Return [X, Y] of the center of cell containing provided text 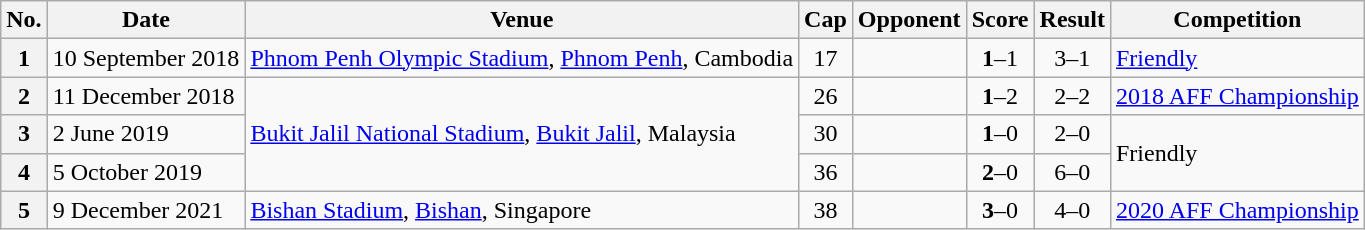
2020 AFF Championship [1237, 210]
4–0 [1072, 210]
Score [1000, 20]
2018 AFF Championship [1237, 96]
1–0 [1000, 134]
Competition [1237, 20]
2–2 [1072, 96]
3 [24, 134]
Venue [522, 20]
3–1 [1072, 58]
26 [826, 96]
1 [24, 58]
30 [826, 134]
5 [24, 210]
Date [146, 20]
Phnom Penh Olympic Stadium, Phnom Penh, Cambodia [522, 58]
17 [826, 58]
1–2 [1000, 96]
11 December 2018 [146, 96]
Cap [826, 20]
38 [826, 210]
6–0 [1072, 172]
No. [24, 20]
2 [24, 96]
3–0 [1000, 210]
36 [826, 172]
5 October 2019 [146, 172]
1–1 [1000, 58]
Opponent [909, 20]
9 December 2021 [146, 210]
Bishan Stadium, Bishan, Singapore [522, 210]
2 June 2019 [146, 134]
10 September 2018 [146, 58]
Result [1072, 20]
4 [24, 172]
Bukit Jalil National Stadium, Bukit Jalil, Malaysia [522, 134]
